Locate the cell with the specified text and output its (x, y) center coordinate. 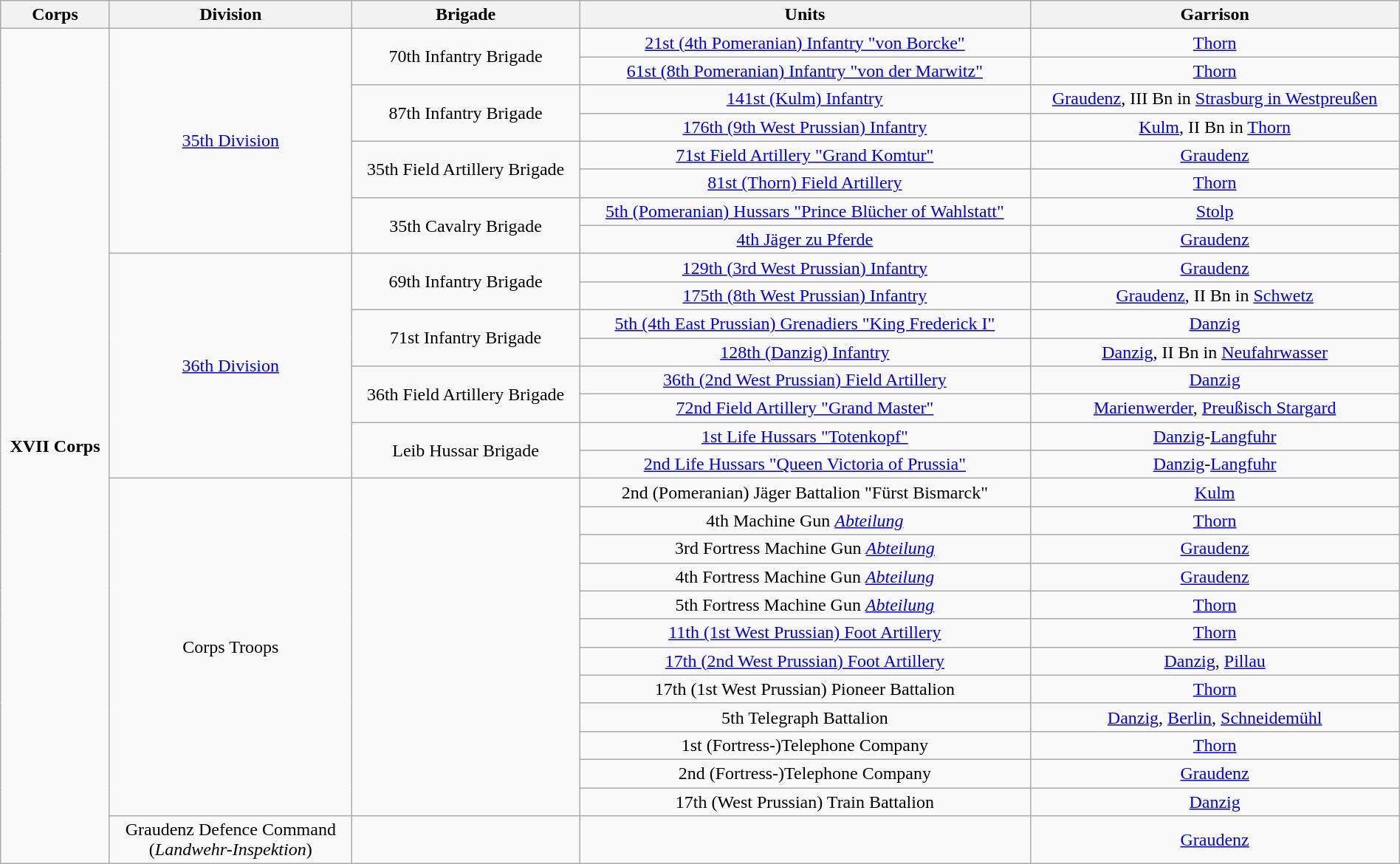
17th (West Prussian) Train Battalion (805, 801)
17th (2nd West Prussian) Foot Artillery (805, 661)
Marienwerder, Preußisch Stargard (1215, 408)
Brigade (465, 15)
Graudenz, II Bn in Schwetz (1215, 295)
35th Cavalry Brigade (465, 225)
5th Telegraph Battalion (805, 717)
36th Division (230, 366)
70th Infantry Brigade (465, 57)
Kulm, II Bn in Thorn (1215, 127)
Graudenz, III Bn in Strasburg in Westpreußen (1215, 99)
Units (805, 15)
Graudenz Defence Command(Landwehr-Inspektion) (230, 840)
Danzig, Pillau (1215, 661)
36th (2nd West Prussian) Field Artillery (805, 380)
17th (1st West Prussian) Pioneer Battalion (805, 689)
4th Machine Gun Abteilung (805, 521)
2nd (Pomeranian) Jäger Battalion "Fürst Bismarck" (805, 493)
Danzig, Berlin, Schneidemühl (1215, 717)
Stolp (1215, 211)
129th (3rd West Prussian) Infantry (805, 267)
XVII Corps (55, 446)
Leib Hussar Brigade (465, 450)
Garrison (1215, 15)
175th (8th West Prussian) Infantry (805, 295)
5th Fortress Machine Gun Abteilung (805, 605)
141st (Kulm) Infantry (805, 99)
61st (8th Pomeranian) Infantry "von der Marwitz" (805, 71)
35th Division (230, 141)
36th Field Artillery Brigade (465, 394)
2nd Life Hussars "Queen Victoria of Prussia" (805, 464)
4th Fortress Machine Gun Abteilung (805, 577)
5th (4th East Prussian) Grenadiers "King Frederick I" (805, 323)
69th Infantry Brigade (465, 281)
3rd Fortress Machine Gun Abteilung (805, 549)
11th (1st West Prussian) Foot Artillery (805, 633)
Corps Troops (230, 647)
1st (Fortress-)Telephone Company (805, 745)
35th Field Artillery Brigade (465, 169)
71st Field Artillery "Grand Komtur" (805, 155)
128th (Danzig) Infantry (805, 352)
Danzig, II Bn in Neufahrwasser (1215, 352)
72nd Field Artillery "Grand Master" (805, 408)
5th (Pomeranian) Hussars "Prince Blücher of Wahlstatt" (805, 211)
Kulm (1215, 493)
Corps (55, 15)
87th Infantry Brigade (465, 113)
71st Infantry Brigade (465, 337)
21st (4th Pomeranian) Infantry "von Borcke" (805, 43)
Division (230, 15)
81st (Thorn) Field Artillery (805, 183)
2nd (Fortress-)Telephone Company (805, 773)
4th Jäger zu Pferde (805, 239)
176th (9th West Prussian) Infantry (805, 127)
1st Life Hussars "Totenkopf" (805, 436)
